Identify which cell holds the provided text, then report its [x, y] central coordinate. 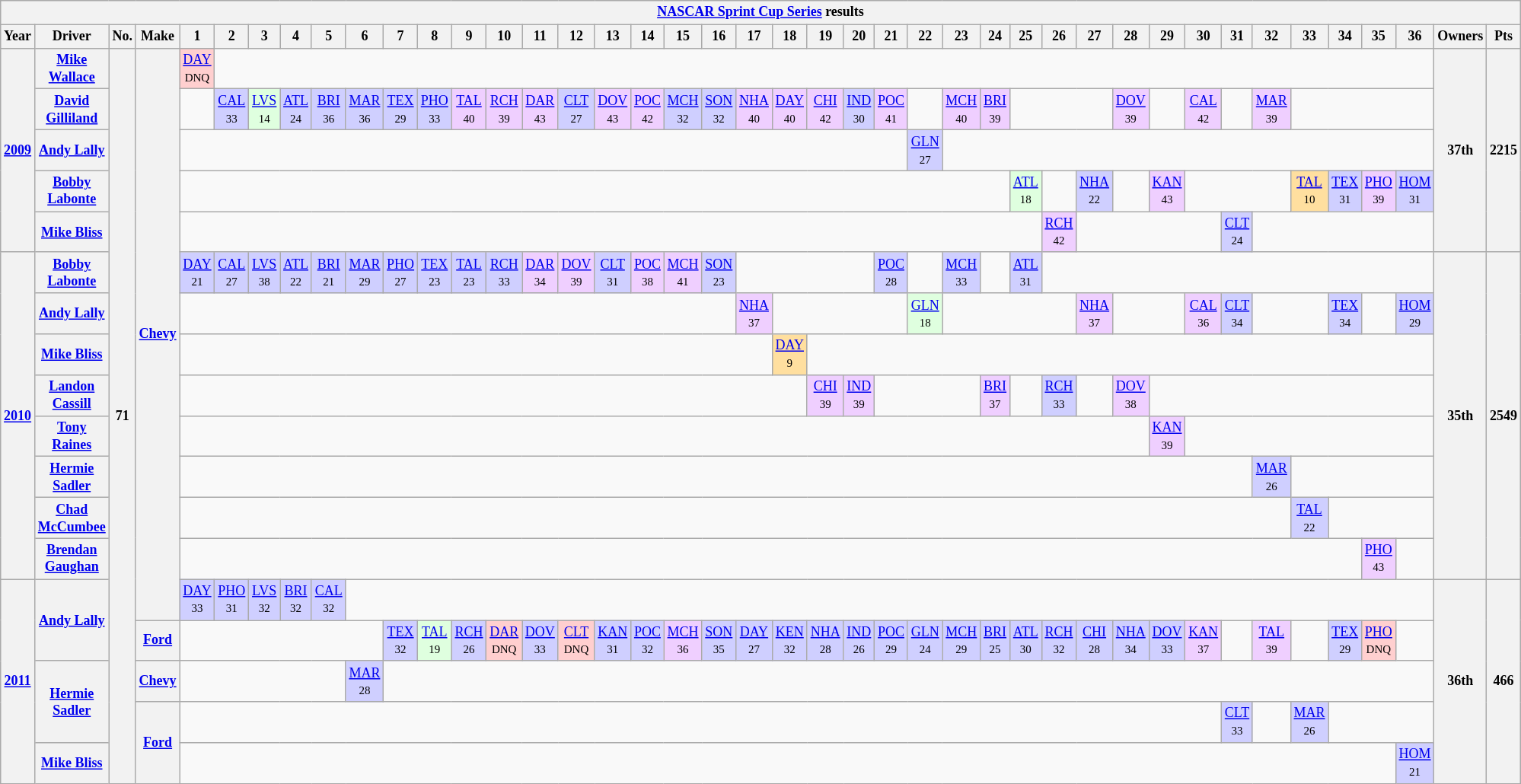
2010 [18, 416]
TAL19 [434, 640]
ATL18 [1025, 191]
Brendan Gaughan [72, 559]
6 [365, 37]
33 [1309, 37]
BRI37 [996, 395]
3 [265, 37]
2009 [18, 150]
HOM31 [1414, 191]
MAR36 [365, 110]
13 [613, 37]
DOV43 [613, 110]
Year [18, 37]
DOV38 [1130, 395]
Chad McCumbee [72, 518]
8 [434, 37]
BRI21 [329, 272]
SON32 [719, 110]
NHA28 [825, 640]
36th [1460, 681]
DAR34 [540, 272]
MCH36 [683, 640]
PHO43 [1379, 559]
HOM21 [1414, 763]
4 [296, 37]
CAL32 [329, 600]
11 [540, 37]
MCH32 [683, 110]
30 [1204, 37]
23 [961, 37]
PHODNQ [1379, 640]
Pts [1504, 37]
TEX32 [400, 640]
RCH32 [1059, 640]
19 [825, 37]
466 [1504, 681]
DAY40 [789, 110]
26 [1059, 37]
16 [719, 37]
71 [122, 416]
CLTDNQ [576, 640]
BRI32 [296, 600]
KAN31 [613, 640]
MAR29 [365, 272]
MAR28 [365, 681]
LVS32 [265, 600]
GLN27 [925, 150]
MCH41 [683, 272]
NASCAR Sprint Cup Series results [760, 12]
CHI28 [1095, 640]
MCH33 [961, 272]
POC32 [648, 640]
LVS14 [265, 110]
34 [1345, 37]
KEN32 [789, 640]
TEX34 [1345, 314]
TEX23 [434, 272]
MAR39 [1271, 110]
2011 [18, 681]
RCH26 [469, 640]
SON35 [719, 640]
DAY33 [197, 600]
Mike Wallace [72, 69]
37th [1460, 150]
TEX31 [1345, 191]
10 [504, 37]
MCH40 [961, 110]
35th [1460, 416]
CLT31 [613, 272]
14 [648, 37]
KAN43 [1167, 191]
GLN24 [925, 640]
7 [400, 37]
CAL42 [1204, 110]
KAN37 [1204, 640]
SON23 [719, 272]
RCH42 [1059, 232]
35 [1379, 37]
22 [925, 37]
Driver [72, 37]
12 [576, 37]
POC41 [891, 110]
1 [197, 37]
20 [859, 37]
18 [789, 37]
HOM29 [1414, 314]
CAL36 [1204, 314]
POC42 [648, 110]
29 [1167, 37]
No. [122, 37]
NHA40 [754, 110]
TAL39 [1271, 640]
24 [996, 37]
PHO39 [1379, 191]
ATL31 [1025, 272]
ATL30 [1025, 640]
POC28 [891, 272]
CHI39 [825, 395]
DARDNQ [504, 640]
IND39 [859, 395]
27 [1095, 37]
Landon Cassill [72, 395]
DAY9 [789, 355]
CLT27 [576, 110]
21 [891, 37]
NHA34 [1130, 640]
CLT34 [1236, 314]
Make [158, 37]
IND30 [859, 110]
9 [469, 37]
CLT33 [1236, 722]
DAY21 [197, 272]
5 [329, 37]
TAL10 [1309, 191]
GLN18 [925, 314]
TAL40 [469, 110]
BRI25 [996, 640]
David Gilliland [72, 110]
RCH39 [504, 110]
PHO27 [400, 272]
25 [1025, 37]
DAY27 [754, 640]
TAL23 [469, 272]
Owners [1460, 37]
POC38 [648, 272]
LVS38 [265, 272]
CLT24 [1236, 232]
POC29 [891, 640]
PHO31 [231, 600]
31 [1236, 37]
IND26 [859, 640]
NHA22 [1095, 191]
Tony Raines [72, 436]
BRI39 [996, 110]
17 [754, 37]
28 [1130, 37]
CHI42 [825, 110]
2215 [1504, 150]
DAR43 [540, 110]
MCH29 [961, 640]
PHO33 [434, 110]
36 [1414, 37]
CAL27 [231, 272]
2549 [1504, 416]
CAL33 [231, 110]
2 [231, 37]
BRI36 [329, 110]
DAYDNQ [197, 69]
15 [683, 37]
KAN39 [1167, 436]
ATL22 [296, 272]
32 [1271, 37]
ATL24 [296, 110]
TAL22 [1309, 518]
